Identify which cell holds the provided text, then report its [X, Y] central coordinate. 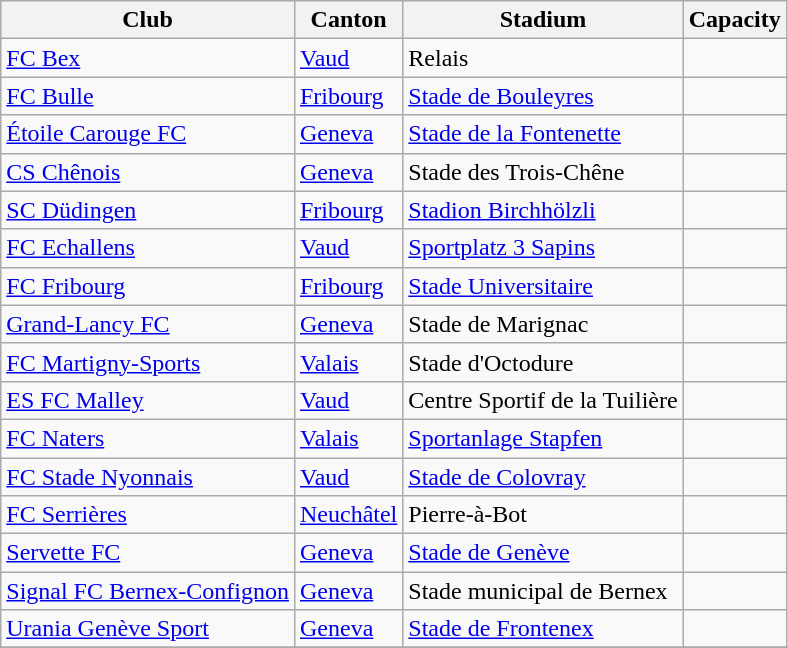
Stadion Birchhölzli [543, 210]
Servette FC [148, 553]
Stade de Genève [543, 553]
Stade Universitaire [543, 286]
Relais [543, 58]
Centre Sportif de la Tuilière [543, 400]
FC Fribourg [148, 286]
Stade de Marignac [543, 324]
Stadium [543, 20]
Capacity [734, 20]
FC Bex [148, 58]
ES FC Malley [148, 400]
Club [148, 20]
Stade de Frontenex [543, 629]
Stade municipal de Bernex [543, 591]
Stade de la Fontenette [543, 134]
Canton [348, 20]
Signal FC Bernex-Confignon [148, 591]
Sportplatz 3 Sapins [543, 248]
Stade d'Octodure [543, 362]
Sportanlage Stapfen [543, 438]
FC Serrières [148, 515]
Neuchâtel [348, 515]
Urania Genève Sport [148, 629]
FC Stade Nyonnais [148, 477]
FC Naters [148, 438]
CS Chênois [148, 172]
FC Bulle [148, 96]
Stade des Trois-Chêne [543, 172]
Stade de Bouleyres [543, 96]
Étoile Carouge FC [148, 134]
FC Martigny-Sports [148, 362]
FC Echallens [148, 248]
Stade de Colovray [543, 477]
SC Düdingen [148, 210]
Grand-Lancy FC [148, 324]
Pierre-à-Bot [543, 515]
